Search for the cell housing the specified text and yield its [X, Y] center coordinate. 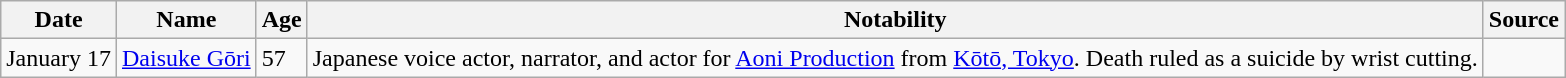
Notability [895, 20]
January 17 [59, 58]
Source [1524, 20]
Age [282, 20]
Date [59, 20]
Japanese voice actor, narrator, and actor for Aoni Production from Kōtō, Tokyo. Death ruled as a suicide by wrist cutting. [895, 58]
Name [186, 20]
57 [282, 58]
Daisuke Gōri [186, 58]
